Pinpoint the cell where the given text exists, returning its [X, Y] midpoint coordinate. 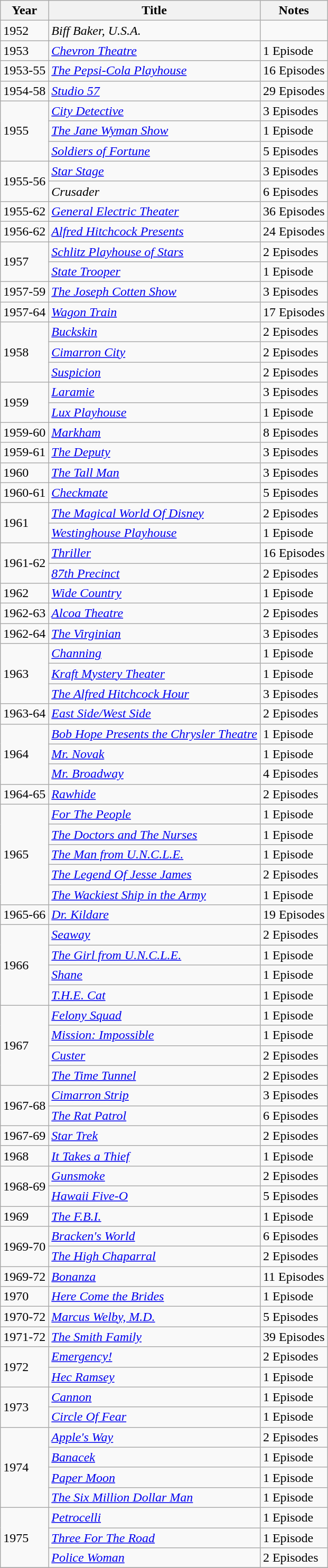
1962-63 [24, 613]
Schlitz Playhouse of Stars [154, 252]
29 Episodes [294, 91]
1968 [24, 1156]
Marcus Welby, M.D. [154, 1317]
1969-72 [24, 1277]
Studio 57 [154, 91]
1967 [24, 1045]
Laramie [154, 392]
East Side/West Side [154, 714]
19 Episodes [294, 915]
Soldiers of Fortune [154, 151]
The Deputy [154, 452]
1964-65 [24, 794]
Three For The Road [154, 1538]
1960-61 [24, 493]
Notes [294, 11]
The Six Million Dollar Man [154, 1497]
Apple's Way [154, 1437]
1965-66 [24, 915]
1966 [24, 965]
Bracken's World [154, 1236]
The Girl from U.N.C.L.E. [154, 955]
Bonanza [154, 1277]
1963-64 [24, 714]
1959 [24, 402]
Cannon [154, 1397]
Wagon Train [154, 312]
Crusader [154, 191]
Chevron Theatre [154, 51]
The Tall Man [154, 473]
Kraft Mystery Theater [154, 674]
Paper Moon [154, 1477]
1971-72 [24, 1337]
Shane [154, 975]
The Time Tunnel [154, 1075]
Rawhide [154, 794]
17 Episodes [294, 312]
1973 [24, 1407]
Year [24, 11]
T.H.E. Cat [154, 995]
Seaway [154, 935]
Star Stage [154, 171]
1957-59 [24, 292]
1962 [24, 593]
Dr. Kildare [154, 915]
Channing [154, 654]
Hawaii Five-O [154, 1196]
1954-58 [24, 91]
The Rat Patrol [154, 1116]
Cimarron Strip [154, 1095]
11 Episodes [294, 1277]
1969-70 [24, 1246]
Police Woman [154, 1558]
1955-56 [24, 181]
1952 [24, 31]
1967-69 [24, 1136]
Felony Squad [154, 1015]
Biff Baker, U.S.A. [154, 31]
1961-62 [24, 563]
1964 [24, 754]
1967-68 [24, 1106]
The High Chaparral [154, 1257]
1975 [24, 1537]
4 Episodes [294, 774]
Here Come the Brides [154, 1297]
Bob Hope Presents the Chrysler Theatre [154, 734]
The Jane Wyman Show [154, 131]
The Smith Family [154, 1337]
Markham [154, 432]
It Takes a Thief [154, 1156]
Star Trek [154, 1136]
Circle Of Fear [154, 1417]
City Detective [154, 111]
Alfred Hitchcock Presents [154, 231]
Westinghouse Playhouse [154, 533]
The Man from U.N.C.L.E. [154, 854]
1970-72 [24, 1317]
Mission: Impossible [154, 1035]
1960 [24, 473]
Emergency! [154, 1357]
Buckskin [154, 332]
The Wackiest Ship in the Army [154, 895]
Mr. Novak [154, 754]
State Trooper [154, 272]
Banacek [154, 1457]
1962-64 [24, 634]
Title [154, 11]
1956-62 [24, 231]
1961 [24, 523]
1957-64 [24, 312]
Hec Ramsey [154, 1377]
1958 [24, 352]
36 Episodes [294, 211]
Petrocelli [154, 1517]
1970 [24, 1297]
1953-55 [24, 71]
24 Episodes [294, 231]
1972 [24, 1367]
1969 [24, 1216]
1955-62 [24, 211]
Custer [154, 1055]
Lux Playhouse [154, 412]
General Electric Theater [154, 211]
The Pepsi-Cola Playhouse [154, 71]
1955 [24, 131]
1963 [24, 674]
The Alfred Hitchcock Hour [154, 694]
1957 [24, 262]
The F.B.I. [154, 1216]
The Doctors and The Nurses [154, 834]
1968-69 [24, 1186]
Gunsmoke [154, 1176]
87th Precinct [154, 573]
8 Episodes [294, 432]
1965 [24, 854]
Checkmate [154, 493]
1959-60 [24, 432]
1959-61 [24, 452]
1953 [24, 51]
The Legend Of Jesse James [154, 874]
The Magical World Of Disney [154, 513]
Cimarron City [154, 352]
The Virginian [154, 634]
The Joseph Cotten Show [154, 292]
Mr. Broadway [154, 774]
Wide Country [154, 593]
39 Episodes [294, 1337]
Alcoa Theatre [154, 613]
Thriller [154, 553]
Suspicion [154, 372]
1974 [24, 1467]
For The People [154, 814]
